Scan for the cell matching the given text and deliver its [X, Y] coordinate at center. 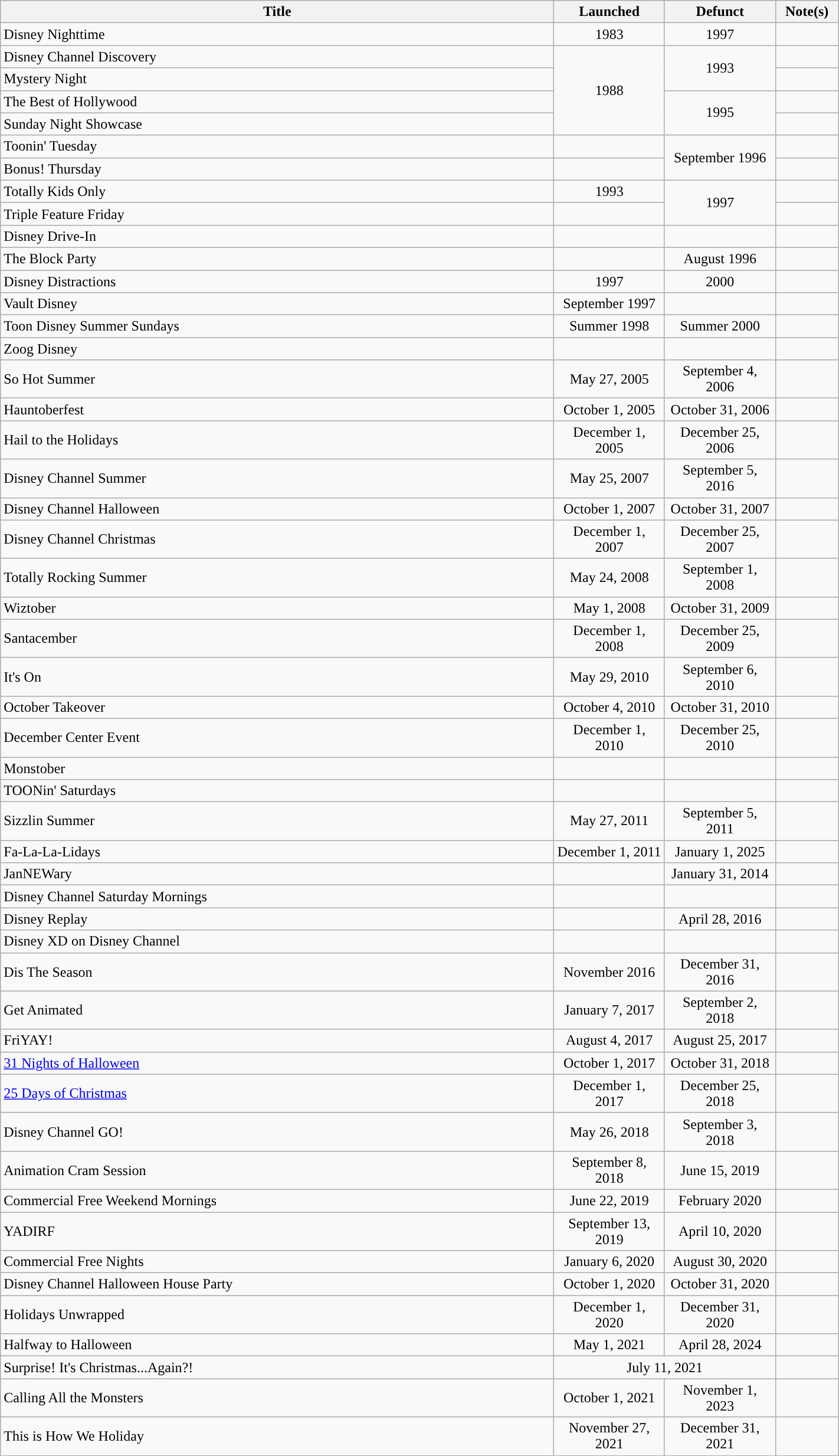
April 10, 2020 [720, 1231]
August 25, 2017 [720, 1041]
JanNEWary [277, 874]
October 1, 2005 [609, 410]
January 31, 2014 [720, 874]
1983 [609, 34]
FriYAY! [277, 1041]
YADIRF [277, 1231]
It's On [277, 676]
Commercial Free Weekend Mornings [277, 1200]
1995 [720, 113]
Santacember [277, 639]
Calling All the Monsters [277, 1398]
1988 [609, 90]
Launched [609, 12]
December 1, 2007 [609, 539]
December 25, 2007 [720, 539]
May 26, 2018 [609, 1132]
Disney Distractions [277, 282]
September 8, 2018 [609, 1170]
This is How We Holiday [277, 1437]
December 31, 2016 [720, 971]
December 1, 2008 [609, 639]
May 27, 2011 [609, 822]
Triple Feature Friday [277, 214]
November 2016 [609, 971]
February 2020 [720, 1200]
Halfway to Halloween [277, 1345]
Disney Channel Summer [277, 478]
June 22, 2019 [609, 1200]
June 15, 2019 [720, 1170]
January 1, 2025 [720, 852]
Disney Channel Halloween [277, 509]
October 1, 2017 [609, 1063]
October 31, 2010 [720, 707]
Fa-La-La-Lidays [277, 852]
Disney Channel Discovery [277, 57]
October 4, 2010 [609, 707]
TOONin' Saturdays [277, 791]
November 1, 2023 [720, 1398]
Commercial Free Nights [277, 1262]
August 30, 2020 [720, 1262]
Note(s) [807, 12]
Hail to the Holidays [277, 440]
August 1996 [720, 259]
May 29, 2010 [609, 676]
Monstober [277, 768]
Dis The Season [277, 971]
Disney XD on Disney Channel [277, 941]
Bonus! Thursday [277, 169]
December 31, 2020 [720, 1315]
December 25, 2006 [720, 440]
December 31, 2021 [720, 1437]
Disney Channel Saturday Mornings [277, 896]
Hauntoberfest [277, 410]
November 27, 2021 [609, 1437]
September 4, 2006 [720, 379]
Animation Cram Session [277, 1170]
January 7, 2017 [609, 1010]
September 1996 [720, 158]
Toonin' Tuesday [277, 146]
October 1, 2020 [609, 1284]
31 Nights of Halloween [277, 1063]
Disney Nighttime [277, 34]
October 1, 2007 [609, 509]
Holidays Unwrapped [277, 1315]
Totally Rocking Summer [277, 577]
January 6, 2020 [609, 1262]
December 25, 2018 [720, 1093]
Disney Channel Christmas [277, 539]
So Hot Summer [277, 379]
Summer 2000 [720, 326]
Disney Channel GO! [277, 1132]
October 31, 2018 [720, 1063]
December 25, 2009 [720, 639]
October 31, 2006 [720, 410]
October 31, 2020 [720, 1284]
December 1, 2017 [609, 1093]
September 2, 2018 [720, 1010]
25 Days of Christmas [277, 1093]
Disney Replay [277, 919]
October 1, 2021 [609, 1398]
December 1, 2010 [609, 738]
Sizzlin Summer [277, 822]
September 3, 2018 [720, 1132]
May 25, 2007 [609, 478]
Mystery Night [277, 79]
September 13, 2019 [609, 1231]
September 5, 2011 [720, 822]
September 6, 2010 [720, 676]
May 1, 2008 [609, 608]
Wiztober [277, 608]
Defunct [720, 12]
July 11, 2021 [664, 1367]
September 1997 [609, 304]
Disney Drive-In [277, 236]
Toon Disney Summer Sundays [277, 326]
Get Animated [277, 1010]
Zoog Disney [277, 349]
2000 [720, 282]
Summer 1998 [609, 326]
Totally Kids Only [277, 191]
September 1, 2008 [720, 577]
December Center Event [277, 738]
Vault Disney [277, 304]
October 31, 2009 [720, 608]
Disney Channel Halloween House Party [277, 1284]
December 1, 2005 [609, 440]
April 28, 2016 [720, 919]
The Block Party [277, 259]
May 1, 2021 [609, 1345]
Title [277, 12]
May 24, 2008 [609, 577]
The Best of Hollywood [277, 102]
September 5, 2016 [720, 478]
October Takeover [277, 707]
December 1, 2020 [609, 1315]
December 25, 2010 [720, 738]
August 4, 2017 [609, 1041]
May 27, 2005 [609, 379]
December 1, 2011 [609, 852]
Surprise! It's Christmas...Again?! [277, 1367]
April 28, 2024 [720, 1345]
October 31, 2007 [720, 509]
Sunday Night Showcase [277, 124]
